For the text-containing cell, return its midpoint in (x, y) coordinate format. 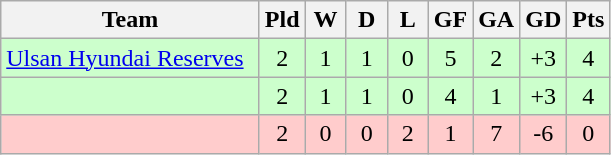
GD (544, 20)
D (366, 20)
Team (130, 20)
W (326, 20)
5 (450, 58)
L (408, 20)
GA (496, 20)
Pld (282, 20)
Ulsan Hyundai Reserves (130, 58)
GF (450, 20)
-6 (544, 134)
Pts (588, 20)
7 (496, 134)
